Identify which cell holds the provided text, then report its (X, Y) central coordinate. 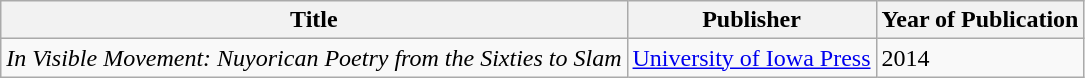
Year of Publication (980, 20)
2014 (980, 58)
In Visible Movement: Nuyorican Poetry from the Sixties to Slam (314, 58)
University of Iowa Press (752, 58)
Publisher (752, 20)
Title (314, 20)
